Return the (x, y) coordinate for the center point of the cell that contains the specified text.  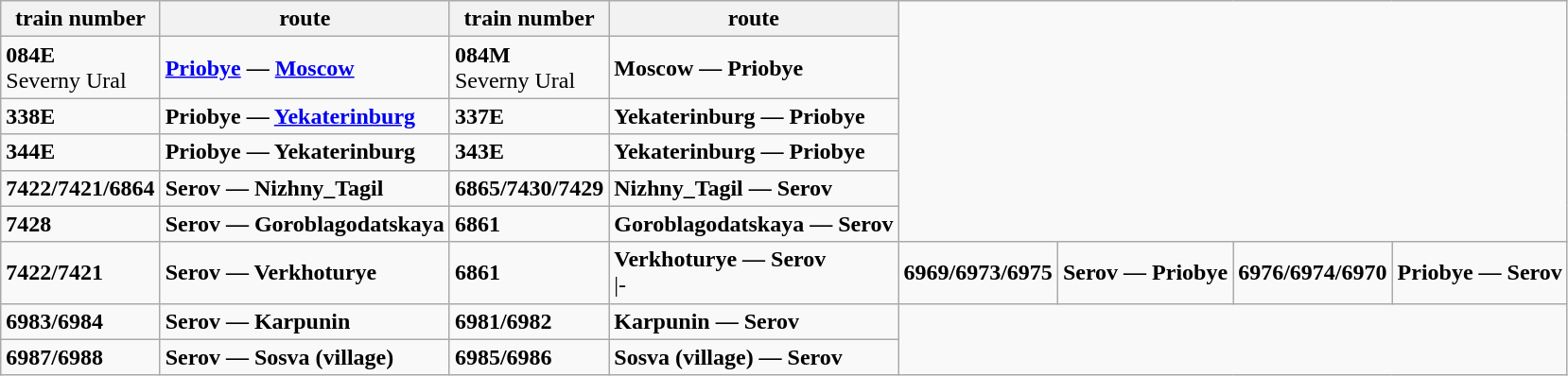
6985/6986 (529, 357)
337E (529, 116)
Sosva (village) — Serov (754, 357)
Serov — Goroblagodatskaya (305, 224)
Verkhoturye — Serov|- (754, 272)
338E (80, 116)
344E (80, 152)
Nizhny_Tagil — Serov (754, 188)
7422/7421/6864 (80, 188)
Goroblagodatskaya — Serov (754, 224)
7422/7421 (80, 272)
343E (529, 152)
Serov — Nizhny_Tagil (305, 188)
084MSeverny Ural (529, 68)
6983/6984 (80, 321)
084E Severny Ural (80, 68)
Serov — Verkhoturye (305, 272)
Priobye — Moscow (305, 68)
Karpunin — Serov (754, 321)
Serov — Karpunin (305, 321)
7428 (80, 224)
Priobye — Serov (1479, 272)
6976/6974/6970 (1313, 272)
Moscow — Priobye (754, 68)
6981/6982 (529, 321)
Serov — Priobye (1144, 272)
6865/7430/7429 (529, 188)
6969/6973/6975 (978, 272)
Serov — Sosva (village) (305, 357)
6987/6988 (80, 357)
